Extract the [X, Y] coordinate from the center of the cell holding the provided text.  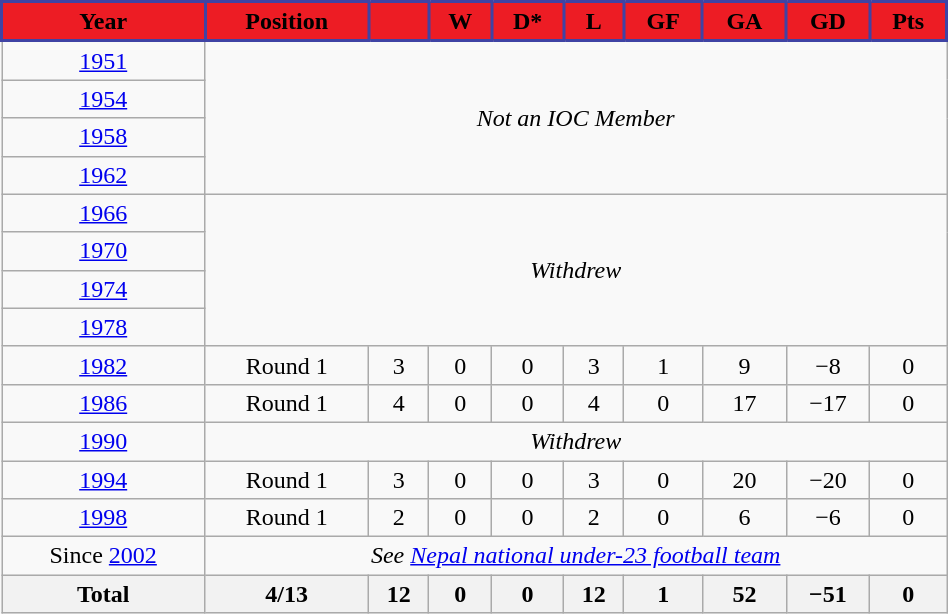
52 [744, 594]
−8 [828, 365]
1958 [104, 137]
See Nepal national under-23 football team [576, 556]
L [594, 22]
Pts [908, 22]
1994 [104, 479]
9 [744, 365]
20 [744, 479]
1951 [104, 60]
1986 [104, 403]
−20 [828, 479]
GF [664, 22]
4/13 [287, 594]
GD [828, 22]
1990 [104, 441]
1982 [104, 365]
Since 2002 [104, 556]
1998 [104, 518]
D* [528, 22]
1962 [104, 175]
1974 [104, 289]
Not an IOC Member [576, 118]
−17 [828, 403]
−51 [828, 594]
W [460, 22]
−6 [828, 518]
Position [287, 22]
1970 [104, 251]
GA [744, 22]
6 [744, 518]
Total [104, 594]
1978 [104, 327]
1966 [104, 213]
Year [104, 22]
17 [744, 403]
1954 [104, 99]
